Pinpoint the cell where the given text exists, returning its [x, y] midpoint coordinate. 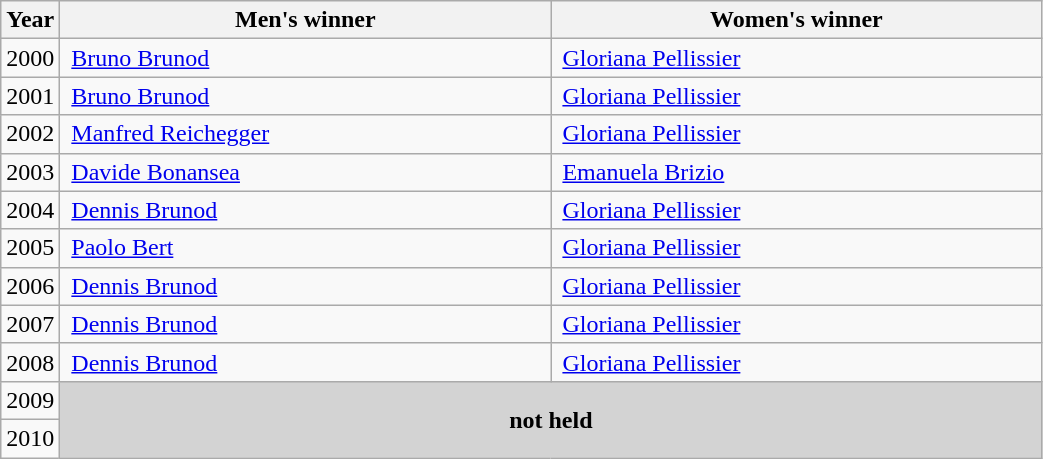
2001 [30, 96]
2007 [30, 324]
Davide Bonansea [306, 172]
2009 [30, 400]
2010 [30, 438]
Paolo Bert [306, 248]
2006 [30, 286]
Emanuela Brizio [796, 172]
2002 [30, 134]
2008 [30, 362]
Men's winner [306, 20]
not held [551, 419]
Manfred Reichegger [306, 134]
2005 [30, 248]
2003 [30, 172]
2004 [30, 210]
Year [30, 20]
Women's winner [796, 20]
2000 [30, 58]
